Detect which cell encompasses the target text, then output its [X, Y] center coordinate. 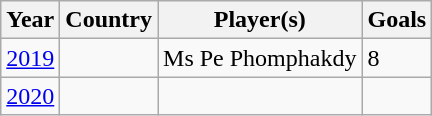
Goals [397, 20]
2020 [30, 96]
8 [397, 58]
Year [30, 20]
2019 [30, 58]
Player(s) [260, 20]
Country [109, 20]
Ms Pe Phomphakdy [260, 58]
